From the cell containing the given text, extract its center point as [X, Y] coordinate. 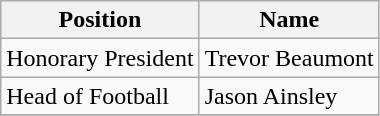
Trevor Beaumont [289, 58]
Position [100, 20]
Name [289, 20]
Honorary President [100, 58]
Jason Ainsley [289, 96]
Head of Football [100, 96]
